Locate the cell with the specified text and output its [x, y] center coordinate. 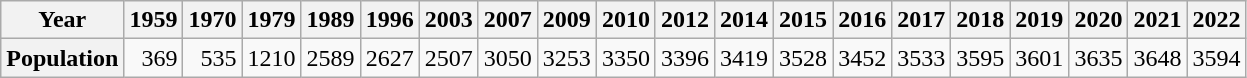
2022 [1216, 20]
3601 [1040, 58]
3396 [684, 58]
3594 [1216, 58]
2507 [448, 58]
2627 [390, 58]
3050 [508, 58]
1210 [272, 58]
3452 [862, 58]
3419 [744, 58]
3528 [804, 58]
2010 [626, 20]
2007 [508, 20]
2003 [448, 20]
1959 [154, 20]
2009 [566, 20]
2016 [862, 20]
535 [212, 58]
2017 [922, 20]
Year [62, 20]
2012 [684, 20]
2020 [1098, 20]
1970 [212, 20]
369 [154, 58]
Population [62, 58]
3595 [980, 58]
2589 [330, 58]
1989 [330, 20]
2014 [744, 20]
3253 [566, 58]
3635 [1098, 58]
3533 [922, 58]
2015 [804, 20]
1979 [272, 20]
3648 [1158, 58]
2019 [1040, 20]
1996 [390, 20]
3350 [626, 58]
2021 [1158, 20]
2018 [980, 20]
